Locate the cell with the specified text and output its (x, y) center coordinate. 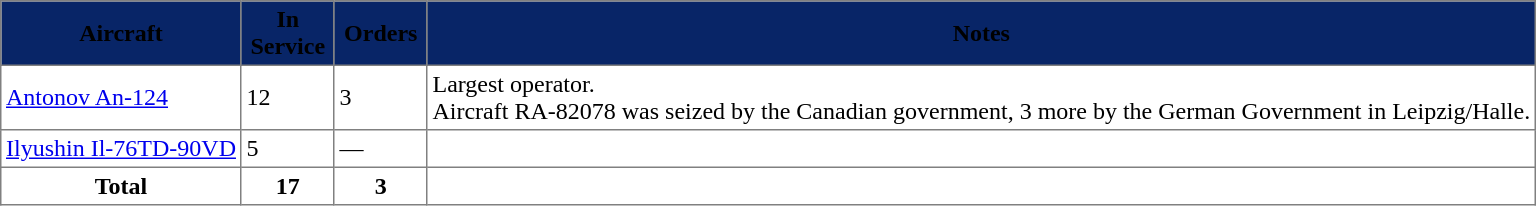
Antonov An-124 (121, 97)
Orders (380, 33)
Largest operator.Aircraft RA-82078 was seized by the Canadian government, 3 more by the German Government in Leipzig/Halle. (981, 97)
Notes (981, 33)
5 (288, 149)
12 (288, 97)
— (380, 149)
Ilyushin Il-76TD-90VD (121, 149)
17 (288, 186)
In Service (288, 33)
Total (121, 186)
Aircraft (121, 33)
